Provide the (x, y) coordinate of the cell's center where the given text is located.  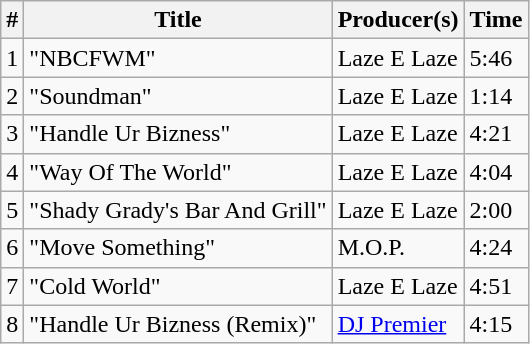
"NBCFWM" (178, 58)
"Shady Grady's Bar And Grill" (178, 210)
3 (12, 134)
4:15 (496, 324)
"Handle Ur Bizness (Remix)" (178, 324)
2 (12, 96)
M.O.P. (398, 248)
5 (12, 210)
4:21 (496, 134)
"Soundman" (178, 96)
8 (12, 324)
DJ Premier (398, 324)
1 (12, 58)
"Cold World" (178, 286)
2:00 (496, 210)
6 (12, 248)
1:14 (496, 96)
7 (12, 286)
Producer(s) (398, 20)
Time (496, 20)
# (12, 20)
"Move Something" (178, 248)
Title (178, 20)
4:24 (496, 248)
5:46 (496, 58)
4:51 (496, 286)
4 (12, 172)
4:04 (496, 172)
"Way Of The World" (178, 172)
"Handle Ur Bizness" (178, 134)
